Capture the cell that displays the provided text and extract its (X, Y) central coordinate. 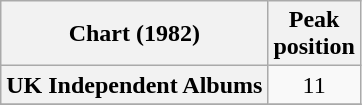
Peakposition (314, 34)
Chart (1982) (134, 34)
11 (314, 85)
UK Independent Albums (134, 85)
